Output the [x, y] coordinate of the center of the cell containing the given text.  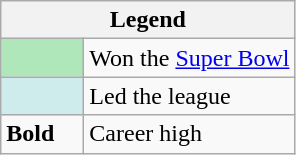
Career high [190, 134]
Bold [42, 134]
Legend [148, 20]
Won the Super Bowl [190, 58]
Led the league [190, 96]
